Capture the cell that displays the provided text and extract its (X, Y) central coordinate. 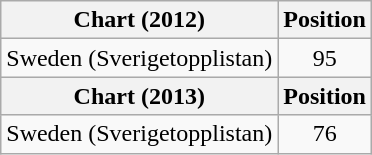
95 (325, 58)
Chart (2012) (140, 20)
76 (325, 134)
Chart (2013) (140, 96)
